Identify which cell holds the provided text, then report its (X, Y) central coordinate. 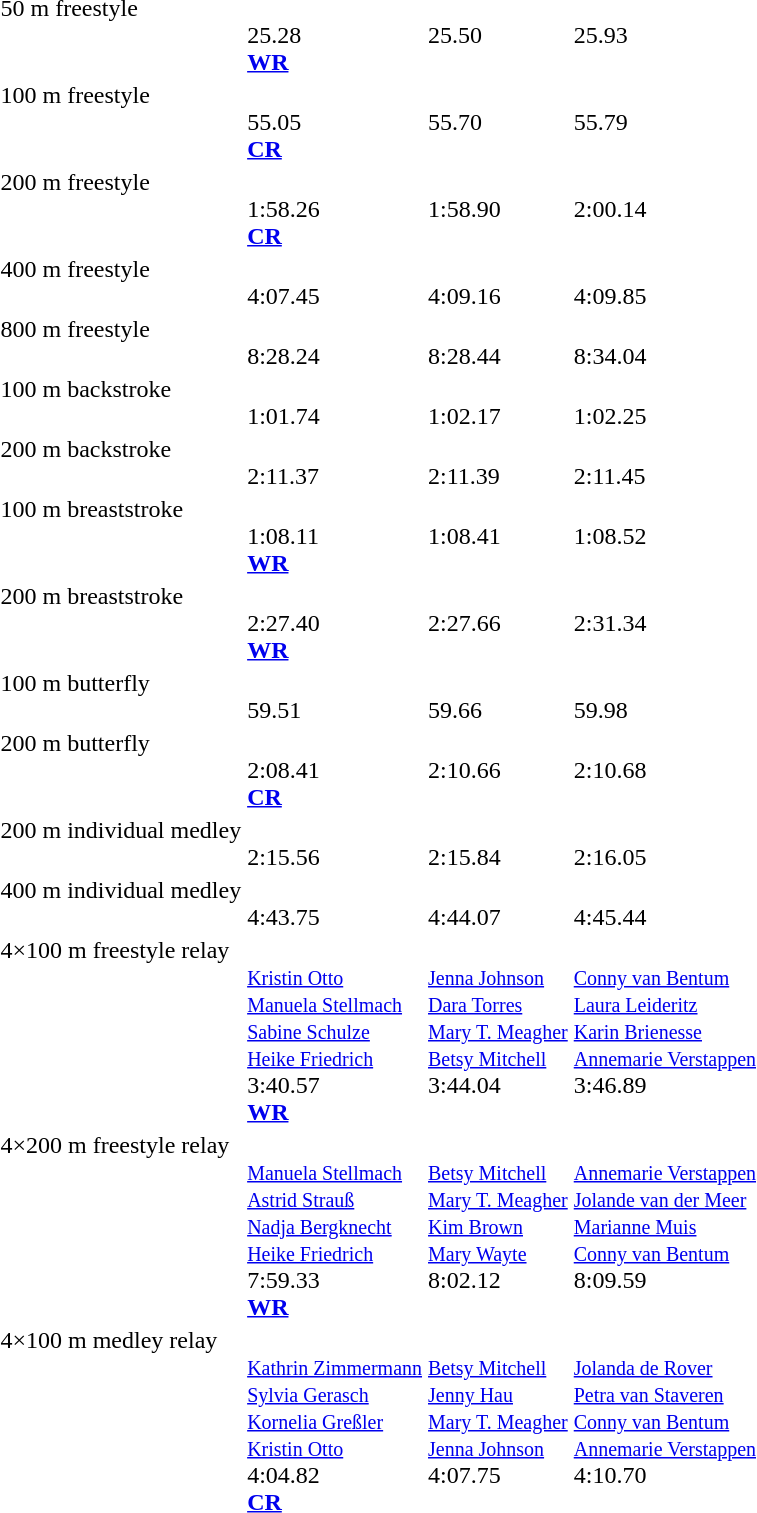
4:09.85 (664, 282)
55.05 CR (335, 122)
2:11.37 (335, 462)
2:27.66 (498, 623)
2:11.45 (664, 462)
Kristin OttoManuela StellmachSabine SchulzeHeike Friedrich 3:40.57 WR (335, 1031)
55.79 (664, 122)
2:00.14 (664, 209)
Annemarie VerstappenJolande van der MeerMarianne MuisConny van Bentum 8:09.59 (664, 1226)
4:07.45 (335, 282)
2:11.39 (498, 462)
2:10.66 (498, 770)
1:58.26 CR (335, 209)
59.98 (664, 696)
59.51 (335, 696)
2:10.68 (664, 770)
Conny van BentumLaura LeideritzKarin BrienesseAnnemarie Verstappen 3:46.89 (664, 1031)
8:28.24 (335, 342)
4:45.44 (664, 904)
4:44.07 (498, 904)
2:27.40 WR (335, 623)
1:01.74 (335, 402)
1:08.11 WR (335, 536)
8:34.04 (664, 342)
Manuela StellmachAstrid StraußNadja BergknechtHeike Friedrich 7:59.33 WR (335, 1226)
1:08.41 (498, 536)
4:43.75 (335, 904)
55.70 (498, 122)
2:31.34 (664, 623)
Jenna JohnsonDara TorresMary T. MeagherBetsy Mitchell 3:44.04 (498, 1031)
Betsy MitchellMary T. MeagherKim BrownMary Wayte 8:02.12 (498, 1226)
4:09.16 (498, 282)
2:15.84 (498, 844)
1:08.52 (664, 536)
2:16.05 (664, 844)
2:08.41 CR (335, 770)
8:28.44 (498, 342)
1:02.17 (498, 402)
1:58.90 (498, 209)
2:15.56 (335, 844)
1:02.25 (664, 402)
59.66 (498, 696)
